Extract the [X, Y] coordinate from the center of the cell holding the provided text.  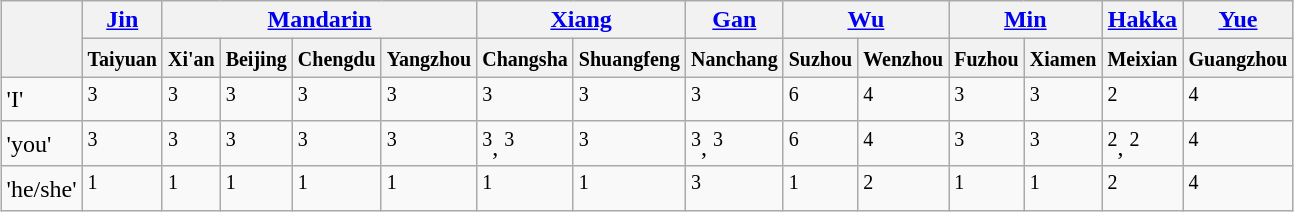
Gan [734, 20]
Min [1026, 20]
Fuzhou [987, 58]
2, 2 [1142, 144]
'I' [42, 100]
Chengdu [336, 58]
Hakka [1142, 20]
Guangzhou [1238, 58]
'you' [42, 144]
Taiyuan [122, 58]
Shuangfeng [629, 58]
Meixian [1142, 58]
Mandarin [319, 20]
Wenzhou [904, 58]
Wu [866, 20]
'he/she' [42, 188]
Suzhou [820, 58]
Nanchang [734, 58]
Xiang [582, 20]
Yangzhou [429, 58]
Beijing [256, 58]
Changsha [526, 58]
Xi'an [191, 58]
Yue [1238, 20]
Jin [122, 20]
Xiamen [1063, 58]
